Detect which cell encompasses the target text, then output its (X, Y) center coordinate. 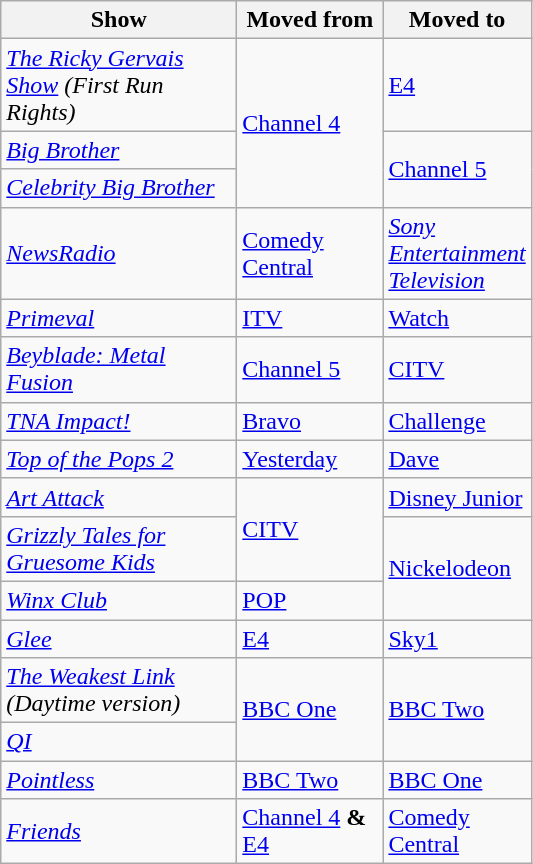
NewsRadio (119, 253)
Watch (457, 318)
Beyblade: Metal Fusion (119, 370)
Art Attack (119, 497)
POP (310, 600)
Primeval (119, 318)
Dave (457, 459)
Moved from (310, 20)
ITV (310, 318)
Grizzly Tales for Gruesome Kids (119, 548)
Top of the Pops 2 (119, 459)
Challenge (457, 421)
Glee (119, 639)
Moved to (457, 20)
Nickelodeon (457, 568)
Disney Junior (457, 497)
Channel 4 (310, 123)
Channel 4 & E4 (310, 832)
Yesterday (310, 459)
Sony Entertainment Television (457, 253)
Big Brother (119, 150)
Winx Club (119, 600)
TNA Impact! (119, 421)
Bravo (310, 421)
Friends (119, 832)
Sky1 (457, 639)
Pointless (119, 780)
Show (119, 20)
The Weakest Link (Daytime version) (119, 690)
QI (119, 742)
Celebrity Big Brother (119, 188)
The Ricky Gervais Show (First Run Rights) (119, 85)
